Determine the [X, Y] coordinate at the center of the cell enclosing the given text.  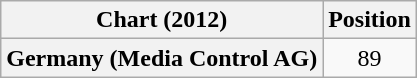
89 [370, 58]
Germany (Media Control AG) [162, 58]
Position [370, 20]
Chart (2012) [162, 20]
